Provide the [x, y] coordinate of the cell's center where the given text is located.  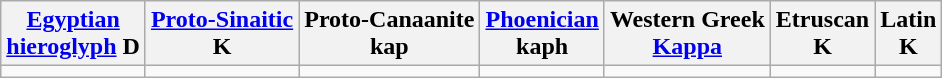
Phoenician kaph [542, 34]
Egyptian hieroglyph D [74, 34]
Western GreekKappa [687, 34]
Proto-Sinaitic K [222, 34]
LatinK [908, 34]
Proto-Canaanitekap [390, 34]
EtruscanK [822, 34]
